For the text-containing cell, return its midpoint in (X, Y) coordinate format. 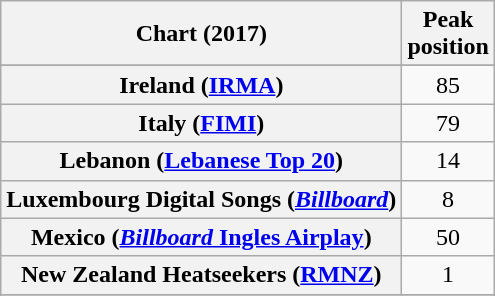
79 (448, 123)
Lebanon (Lebanese Top 20) (202, 161)
Luxembourg Digital Songs (Billboard) (202, 199)
14 (448, 161)
8 (448, 199)
Italy (FIMI) (202, 123)
Ireland (IRMA) (202, 85)
Peak position (448, 34)
50 (448, 237)
Mexico (Billboard Ingles Airplay) (202, 237)
Chart (2017) (202, 34)
New Zealand Heatseekers (RMNZ) (202, 275)
85 (448, 85)
1 (448, 275)
